Scan for the cell matching the given text and deliver its [X, Y] coordinate at center. 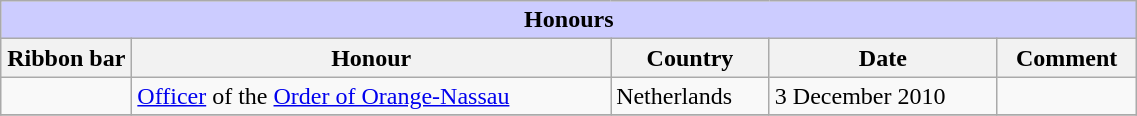
Ribbon bar [66, 58]
Date [882, 58]
Officer of the Order of Orange-Nassau [372, 96]
Honour [372, 58]
Country [690, 58]
Comment [1066, 58]
Netherlands [690, 96]
Honours [569, 20]
3 December 2010 [882, 96]
